Find where the given text appears and provide that cell's center as (x, y) coordinate. 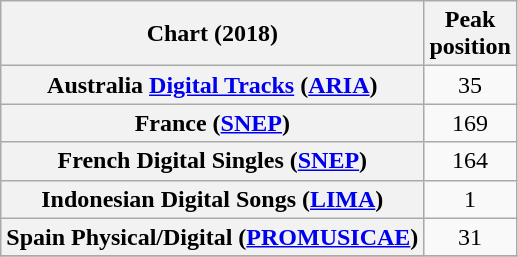
164 (470, 161)
Spain Physical/Digital (PROMUSICAE) (212, 237)
Indonesian Digital Songs (LIMA) (212, 199)
169 (470, 123)
31 (470, 237)
Peak position (470, 34)
Australia Digital Tracks (ARIA) (212, 85)
Chart (2018) (212, 34)
35 (470, 85)
French Digital Singles (SNEP) (212, 161)
France (SNEP) (212, 123)
1 (470, 199)
